Capture the cell that displays the provided text and extract its [x, y] central coordinate. 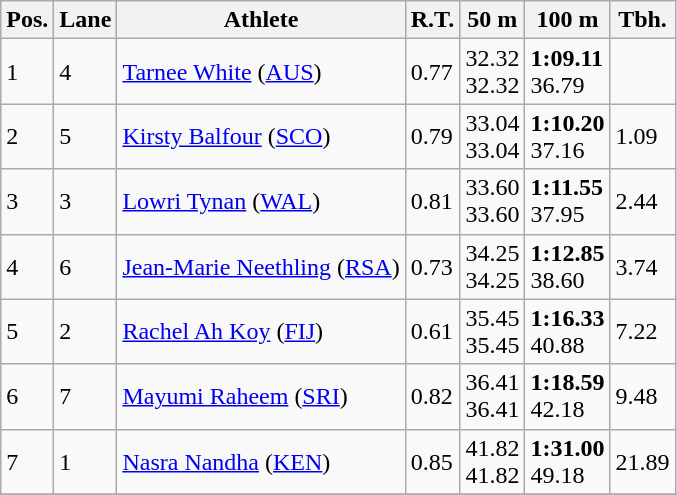
1:10.2037.16 [568, 136]
Mayumi Raheem (SRI) [261, 396]
0.85 [432, 462]
21.89 [642, 462]
1:09.1136.79 [568, 72]
1:11.5537.95 [568, 202]
7.22 [642, 332]
Athlete [261, 20]
1:31.0049.18 [568, 462]
32.3232.32 [492, 72]
R.T. [432, 20]
0.73 [432, 266]
3.74 [642, 266]
0.77 [432, 72]
33.6033.60 [492, 202]
Kirsty Balfour (SCO) [261, 136]
36.4136.41 [492, 396]
1.09 [642, 136]
50 m [492, 20]
2.44 [642, 202]
1:12.8538.60 [568, 266]
Tbh. [642, 20]
100 m [568, 20]
0.79 [432, 136]
34.2534.25 [492, 266]
Lowri Tynan (WAL) [261, 202]
41.8241.82 [492, 462]
35.4535.45 [492, 332]
Pos. [28, 20]
Tarnee White (AUS) [261, 72]
Rachel Ah Koy (FIJ) [261, 332]
1:16.3340.88 [568, 332]
9.48 [642, 396]
0.81 [432, 202]
Jean-Marie Neethling (RSA) [261, 266]
0.82 [432, 396]
Nasra Nandha (KEN) [261, 462]
0.61 [432, 332]
33.0433.04 [492, 136]
Lane [86, 20]
1:18.5942.18 [568, 396]
